Locate the cell with the specified text and output its (x, y) center coordinate. 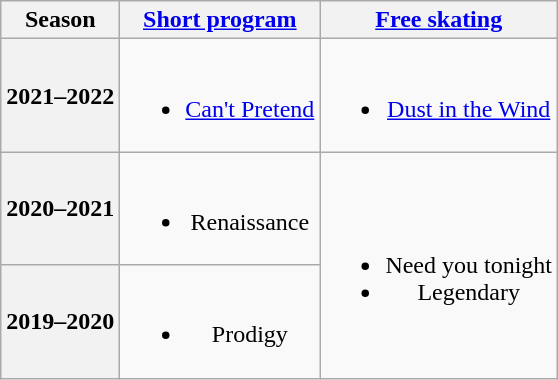
Short program (220, 20)
Dust in the Wind (439, 96)
Free skating (439, 20)
Renaissance (220, 208)
2020–2021 (60, 208)
2021–2022 (60, 96)
Can't Pretend (220, 96)
Prodigy (220, 322)
Season (60, 20)
Need you tonight Legendary (439, 265)
2019–2020 (60, 322)
